Extract the [x, y] coordinate from the center of the cell holding the provided text.  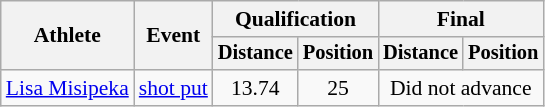
Event [174, 36]
13.74 [256, 88]
Final [460, 19]
shot put [174, 88]
Did not advance [460, 88]
Qualification [296, 19]
Athlete [68, 36]
25 [338, 88]
Lisa Misipeka [68, 88]
